Identify which cell holds the provided text, then report its [X, Y] central coordinate. 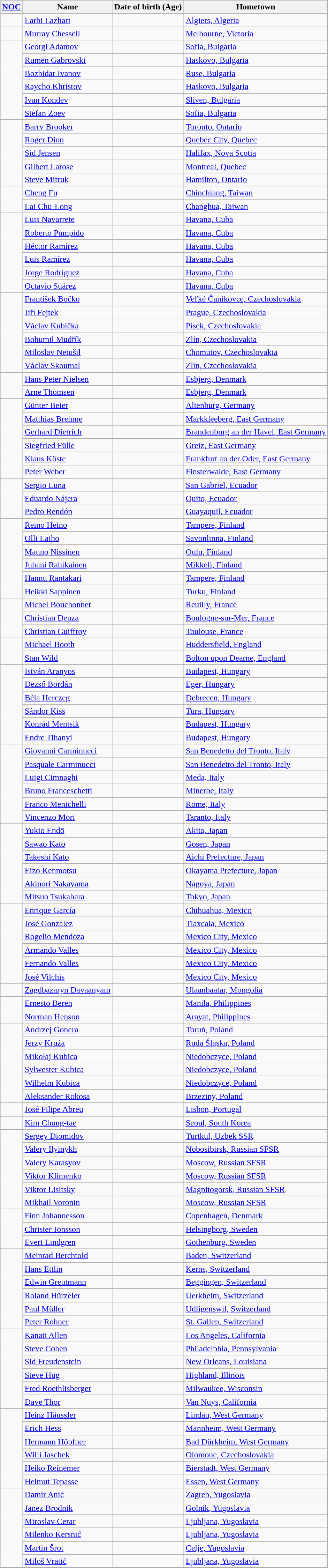
Nobosibirsk, Russian SFSR [256, 1149]
Hermann Höpfner [68, 1442]
František Bočko [68, 299]
Václav Skoumal [68, 365]
Christer Jönsson [68, 1229]
Guayaquil, Ecuador [256, 512]
Olomouc, Czechoslovakia [256, 1455]
Reuilly, France [256, 605]
Vincenzo Mori [68, 817]
Philadelphia, Pennsylvania [256, 1348]
Wilhelm Kubica [68, 1083]
Viktor Lisitsky [68, 1189]
Kerns, Switzerland [256, 1269]
Aichi Prefecture, Japan [256, 857]
Erich Hess [68, 1428]
Steve Mitruk [68, 180]
José Vilchis [68, 976]
Takeshi Katō [68, 857]
Sliven, Bulgaria [256, 100]
Heinz Häussler [68, 1415]
Frankfurt an der Oder, East Germany [256, 459]
Brzeziny, Poland [256, 1096]
Olli Laiho [68, 538]
Eizo Kenmotsu [68, 870]
Raycho Khristov [68, 87]
Hometown [256, 7]
Juhani Rahikainen [68, 565]
Toulouse, France [256, 631]
Miroslav Cerar [68, 1521]
Bierstadt, West Germany [256, 1468]
Hans Ettlin [68, 1269]
Stan Wild [68, 658]
Prague, Czechoslovakia [256, 312]
Sándor Kiss [68, 711]
Fernando Valles [68, 963]
Chihuahua, Mexico [256, 910]
José González [68, 923]
Siegfried Fülle [68, 445]
Roberto Pumpido [68, 233]
Günter Beier [68, 406]
Name [68, 7]
Peter Weber [68, 472]
Sawao Katō [68, 844]
Minerbe, Italy [256, 790]
Bozhidar Ivanov [68, 73]
Brandenburg an der Havel, East Germany [256, 432]
Finsterwalde, East Germany [256, 472]
Toruń, Poland [256, 1030]
Sid Jensen [68, 153]
Mikhail Voronin [68, 1202]
Helsingborg, Sweden [256, 1229]
Willi Jaschek [68, 1455]
St. Gallen, Switzerland [256, 1322]
Sergio Luna [68, 485]
Bolton upon Dearne, England [256, 658]
Aleksander Rokosa [68, 1096]
Hannu Rantakari [68, 578]
Rome, Italy [256, 804]
Georgi Adamov [68, 47]
Paul Müller [68, 1309]
Ruda Śląska, Poland [256, 1043]
Mauno Nissinen [68, 551]
Giovanni Carminucci [68, 751]
Altenburg, Germany [256, 406]
Michael Booth [68, 645]
Zagdbazaryn Davaanyam [68, 990]
Tlaxcala, Mexico [256, 923]
Lindau, West Germany [256, 1415]
Pasquale Carminucci [68, 764]
Klaus Köste [68, 459]
Akita, Japan [256, 831]
Václav Kubička [68, 326]
San Gabriel, Ecuador [256, 485]
Highland, Illinois [256, 1375]
Mitsuo Tsukahara [68, 897]
Ivan Kondev [68, 100]
Konrád Mentsik [68, 724]
Algiers, Algeria [256, 20]
Luis Ramírez [68, 259]
Turku, Finland [256, 592]
Norman Henson [68, 1017]
Chomutov, Czechoslovakia [256, 352]
Kanati Allen [68, 1335]
Beggingen, Switzerland [256, 1282]
Rumen Gabrovski [68, 60]
Zagreb, Yugoslavia [256, 1495]
Dave Thor [68, 1402]
Viktor Klimenko [68, 1176]
Kim Chung-tae [68, 1123]
Armando Valles [68, 950]
Pedro Rendón [68, 512]
Barry Brooker [68, 126]
Ulaanbaatar, Mongolia [256, 990]
Béla Herczeg [68, 698]
Magnitogorsk, Russian SFSR [256, 1189]
Nagoya, Japan [256, 884]
Seoul, South Korea [256, 1123]
Hamilton, Ontario [256, 180]
Matthias Brehme [68, 419]
Manila, Philippines [256, 1003]
Yukio Endō [68, 831]
Milwaukee, Wisconsin [256, 1388]
Quito, Ecuador [256, 498]
Christian Deuza [68, 618]
István Aranyos [68, 671]
Okayama Prefecture, Japan [256, 870]
Michel Bouchonnet [68, 605]
New Orleans, Louisiana [256, 1362]
Lisbon, Portugal [256, 1109]
Edwin Greutmann [68, 1282]
Gerhard Dietrich [68, 432]
Valery Karasyov [68, 1162]
Reino Heino [68, 525]
Arne Thomsen [68, 392]
Greiz, East Germany [256, 445]
Sid Freudenstein [68, 1362]
Essen, West Germany [256, 1481]
Mikkeli, Finland [256, 565]
Jorge Rodríguez [68, 273]
Chinchiang, Taiwan [256, 193]
Martin Šrot [68, 1548]
Enrique García [68, 910]
Ernesto Beren [68, 1003]
Janez Brodnik [68, 1508]
Los Angeles, California [256, 1335]
Sylwester Kubica [68, 1070]
Peter Rohner [68, 1322]
Udligenswil, Switzerland [256, 1309]
Mikołaj Kubica [68, 1056]
Ruse, Bulgaria [256, 73]
Oulu, Finland [256, 551]
Lai Chu-Long [68, 206]
Baden, Switzerland [256, 1256]
Akinori Nakayama [68, 884]
Debrecen, Hungary [256, 698]
Finn Johannesson [68, 1216]
Montreal, Quebec [256, 166]
Dezső Bordán [68, 684]
Date of birth (Age) [148, 7]
Eger, Hungary [256, 684]
Tura, Hungary [256, 711]
Turtkul, Uzbek SSR [256, 1136]
Milenko Kersnić [68, 1534]
Miloš Vratič [68, 1561]
Meinrad Berchtold [68, 1256]
Cheng Fu [68, 193]
Taranto, Italy [256, 817]
Steve Cohen [68, 1348]
Veľké Čaníkovce, Czechoslovakia [256, 299]
Mannheim, West Germany [256, 1428]
Van Nuys, California [256, 1402]
Murray Chessell [68, 34]
Christian Guiffroy [68, 631]
Boulogne-sur-Mer, France [256, 618]
Melbourne, Victoria [256, 34]
Savonlinna, Finland [256, 538]
Heiko Reinemer [68, 1468]
Markkleeberg, East Germany [256, 419]
Valery Ilyinykh [68, 1149]
Gilbert Larose [68, 166]
Bad Dürkheim, West Germany [256, 1442]
Changhua, Taiwan [256, 206]
Fred Roethlisberger [68, 1388]
Jerzy Kruża [68, 1043]
José Filipe Abreu [68, 1109]
Gothenburg, Sweden [256, 1242]
Quebec City, Quebec [256, 140]
Helmut Tepasse [68, 1481]
Luis Navarrete [68, 220]
Héctor Ramírez [68, 246]
Damir Anić [68, 1495]
Franco Menichelli [68, 804]
Endre Tihanyi [68, 737]
Luigi Cimnaghi [68, 777]
Hans Peter Nielsen [68, 379]
Octavio Suárez [68, 286]
Sergey Diomidov [68, 1136]
Miloslav Netušil [68, 352]
Eduardo Nájera [68, 498]
Bohumil Mudřík [68, 339]
Tokyo, Japan [256, 897]
Uerkheim, Switzerland [256, 1295]
Golnik, Yugoslavia [256, 1508]
Písek, Czechoslovakia [256, 326]
Evert Lindgren [68, 1242]
Larbi Lazhari [68, 20]
Jiří Fejtek [68, 312]
Andrzej Gonera [68, 1030]
Stefan Zoev [68, 113]
Toronto, Ontario [256, 126]
Halifax, Nova Scotia [256, 153]
NOC [12, 7]
Meda, Italy [256, 777]
Steve Hug [68, 1375]
Bruno Franceschetti [68, 790]
Roland Hürzeler [68, 1295]
Heikki Sappinen [68, 592]
Roger Dion [68, 140]
Huddersfield, England [256, 645]
Gosen, Japan [256, 844]
Celje, Yugoslavia [256, 1548]
Copenhagen, Denmark [256, 1216]
Arayat, Philippines [256, 1017]
Rogelio Mendoza [68, 937]
